Scan for the cell matching the given text and deliver its [x, y] coordinate at center. 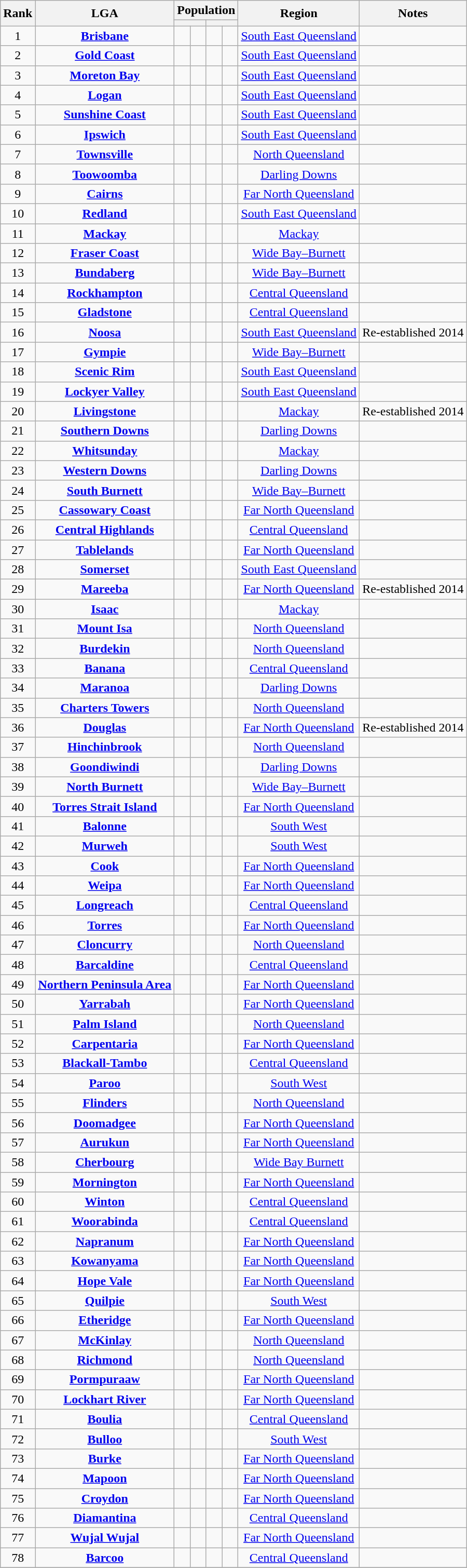
10 [18, 213]
65 [18, 1301]
Cherbourg [105, 1162]
4 [18, 95]
Banana [105, 668]
42 [18, 846]
Lockyer Valley [105, 391]
Brisbane [105, 36]
Douglas [105, 727]
50 [18, 1004]
Logan [105, 95]
Cloncurry [105, 945]
45 [18, 905]
Longreach [105, 905]
31 [18, 629]
Mount Isa [105, 629]
28 [18, 570]
Balonne [105, 826]
Blackall-Tambo [105, 1063]
Isaac [105, 609]
39 [18, 787]
56 [18, 1123]
Gladstone [105, 313]
Wujal Wujal [105, 1538]
44 [18, 886]
55 [18, 1103]
52 [18, 1044]
2 [18, 56]
Gympie [105, 352]
69 [18, 1380]
12 [18, 253]
25 [18, 510]
76 [18, 1518]
17 [18, 352]
57 [18, 1142]
7 [18, 154]
70 [18, 1399]
21 [18, 431]
Mornington [105, 1182]
Cook [105, 866]
61 [18, 1222]
Barcaldine [105, 965]
68 [18, 1360]
Gold Coast [105, 56]
Fraser Coast [105, 253]
8 [18, 174]
Moreton Bay [105, 75]
3 [18, 75]
11 [18, 233]
27 [18, 550]
72 [18, 1439]
66 [18, 1320]
Boulia [105, 1419]
36 [18, 727]
Torres [105, 925]
64 [18, 1281]
14 [18, 293]
North Burnett [105, 787]
73 [18, 1458]
Rank [18, 13]
41 [18, 826]
Burke [105, 1458]
1 [18, 36]
26 [18, 530]
Population [207, 10]
Mapoon [105, 1478]
Richmond [105, 1360]
43 [18, 866]
Central Highlands [105, 530]
Aurukun [105, 1142]
78 [18, 1558]
Torres Strait Island [105, 806]
Woorabinda [105, 1222]
48 [18, 965]
Townsville [105, 154]
54 [18, 1083]
Paroo [105, 1083]
40 [18, 806]
19 [18, 391]
51 [18, 1024]
15 [18, 313]
74 [18, 1478]
Scenic Rim [105, 372]
Murweh [105, 846]
Maranoa [105, 688]
Palm Island [105, 1024]
Whitsunday [105, 451]
59 [18, 1182]
49 [18, 984]
Northern Peninsula Area [105, 984]
Bulloo [105, 1439]
32 [18, 648]
Carpentaria [105, 1044]
58 [18, 1162]
Croydon [105, 1498]
29 [18, 589]
16 [18, 332]
Rockhampton [105, 293]
62 [18, 1241]
63 [18, 1261]
23 [18, 470]
Tablelands [105, 550]
60 [18, 1202]
Weipa [105, 886]
Doomadgee [105, 1123]
47 [18, 945]
Diamantina [105, 1518]
Cairns [105, 194]
Hope Vale [105, 1281]
Hinchinbrook [105, 747]
Notes [413, 13]
22 [18, 451]
Yarrabah [105, 1004]
Mareeba [105, 589]
McKinlay [105, 1340]
Sunshine Coast [105, 115]
Pormpuraaw [105, 1380]
Livingstone [105, 411]
37 [18, 747]
13 [18, 273]
Winton [105, 1202]
Southern Downs [105, 431]
Flinders [105, 1103]
Charters Towers [105, 708]
South Burnett [105, 490]
46 [18, 925]
Kowanyama [105, 1261]
30 [18, 609]
5 [18, 115]
Quilpie [105, 1301]
Etheridge [105, 1320]
Western Downs [105, 470]
Lockhart River [105, 1399]
Ipswich [105, 134]
LGA [105, 13]
Goondiwindi [105, 767]
Toowoomba [105, 174]
75 [18, 1498]
38 [18, 767]
67 [18, 1340]
24 [18, 490]
18 [18, 372]
Region [299, 13]
Noosa [105, 332]
Burdekin [105, 648]
Redland [105, 213]
34 [18, 688]
71 [18, 1419]
77 [18, 1538]
Somerset [105, 570]
9 [18, 194]
Barcoo [105, 1558]
Bundaberg [105, 273]
20 [18, 411]
6 [18, 134]
Napranum [105, 1241]
Wide Bay Burnett [299, 1162]
35 [18, 708]
Cassowary Coast [105, 510]
33 [18, 668]
53 [18, 1063]
